For the text-containing cell, return its midpoint in [X, Y] coordinate format. 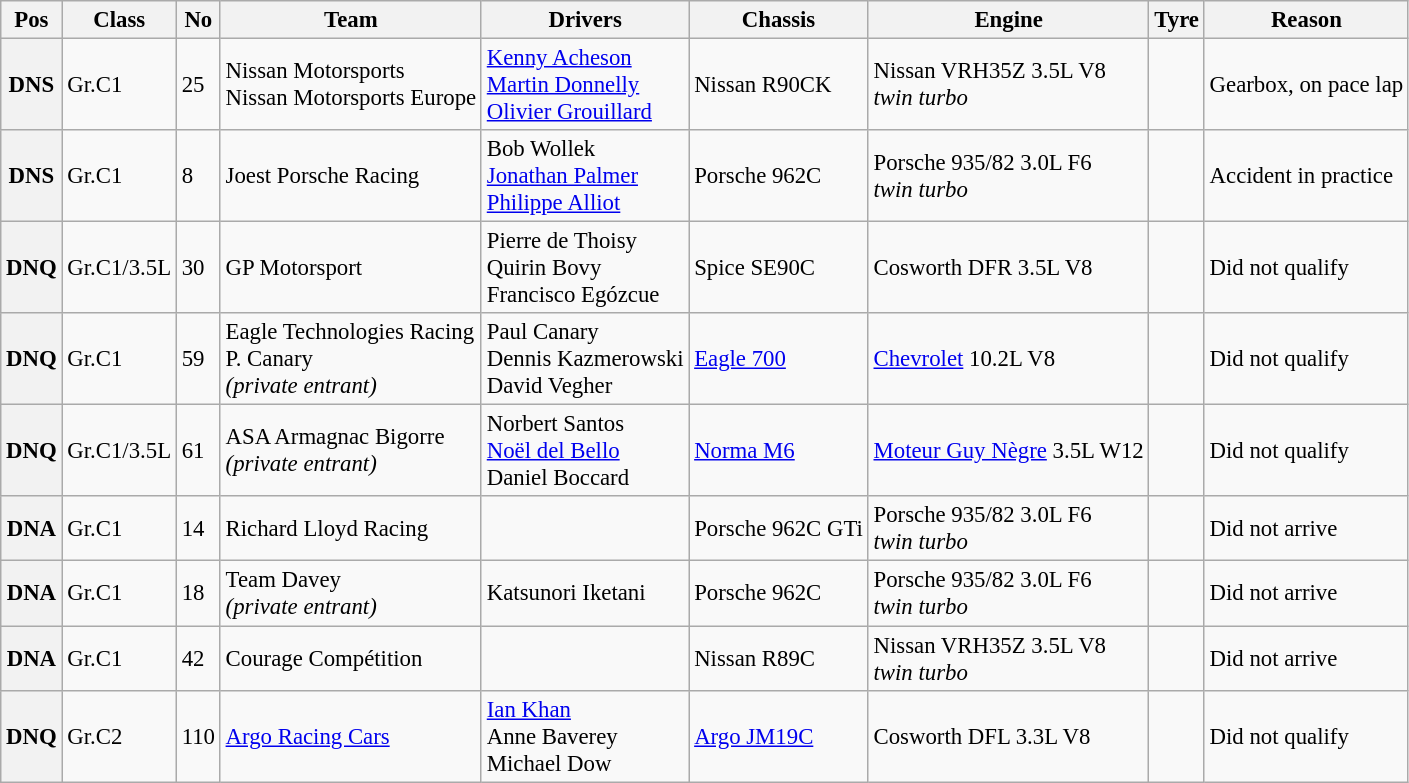
Chevrolet 10.2L V8 [1008, 359]
Norma M6 [778, 451]
Spice SE90C [778, 268]
Nissan Motorsports Nissan Motorsports Europe [350, 85]
No [198, 20]
14 [198, 528]
GP Motorsport [350, 268]
Paul Canary Dennis Kazmerowski David Vegher [584, 359]
Richard Lloyd Racing [350, 528]
Cosworth DFR 3.5L V8 [1008, 268]
110 [198, 736]
Moteur Guy Nègre 3.5L W12 [1008, 451]
Courage Compétition [350, 658]
Pierre de Thoisy Quirin Bovy Francisco Egózcue [584, 268]
Team Davey(private entrant) [350, 594]
42 [198, 658]
Eagle 700 [778, 359]
Gr.C2 [119, 736]
Norbert Santos Noël del Bello Daniel Boccard [584, 451]
59 [198, 359]
8 [198, 176]
Nissan R90CK [778, 85]
Gearbox, on pace lap [1306, 85]
Drivers [584, 20]
Pos [32, 20]
Kenny Acheson Martin Donnelly Olivier Grouillard [584, 85]
18 [198, 594]
Class [119, 20]
Engine [1008, 20]
Nissan R89C [778, 658]
Chassis [778, 20]
Cosworth DFL 3.3L V8 [1008, 736]
Porsche 962C GTi [778, 528]
Tyre [1176, 20]
Argo JM19C [778, 736]
Bob Wollek Jonathan Palmer Philippe Alliot [584, 176]
Joest Porsche Racing [350, 176]
Team [350, 20]
Reason [1306, 20]
Katsunori Iketani [584, 594]
Eagle Technologies Racing P. Canary(private entrant) [350, 359]
Argo Racing Cars [350, 736]
Accident in practice [1306, 176]
61 [198, 451]
ASA Armagnac Bigorre(private entrant) [350, 451]
25 [198, 85]
30 [198, 268]
Ian Khan Anne Baverey Michael Dow [584, 736]
